Identify which cell holds the provided text, then report its [x, y] central coordinate. 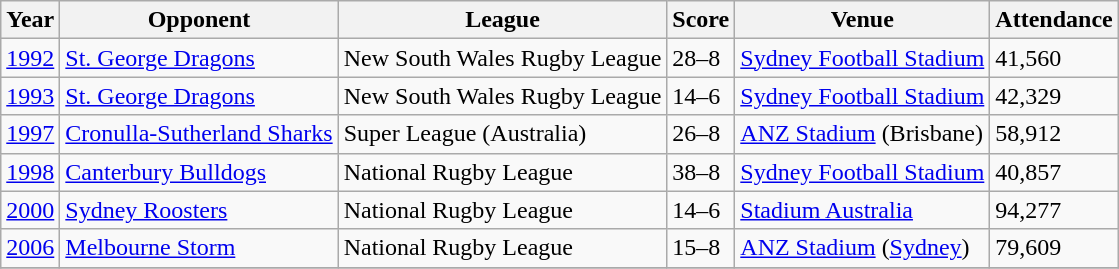
41,560 [1054, 58]
Stadium Australia [862, 210]
Cronulla-Sutherland Sharks [199, 134]
Canterbury Bulldogs [199, 172]
Attendance [1054, 20]
58,912 [1054, 134]
15–8 [701, 248]
2000 [30, 210]
Opponent [199, 20]
1997 [30, 134]
26–8 [701, 134]
79,609 [1054, 248]
1993 [30, 96]
2006 [30, 248]
1992 [30, 58]
40,857 [1054, 172]
Super League (Australia) [502, 134]
94,277 [1054, 210]
Year [30, 20]
Sydney Roosters [199, 210]
Score [701, 20]
ANZ Stadium (Brisbane) [862, 134]
38–8 [701, 172]
Venue [862, 20]
ANZ Stadium (Sydney) [862, 248]
1998 [30, 172]
28–8 [701, 58]
Melbourne Storm [199, 248]
League [502, 20]
42,329 [1054, 96]
